Provide the [x, y] coordinate of the cell's center where the given text is located.  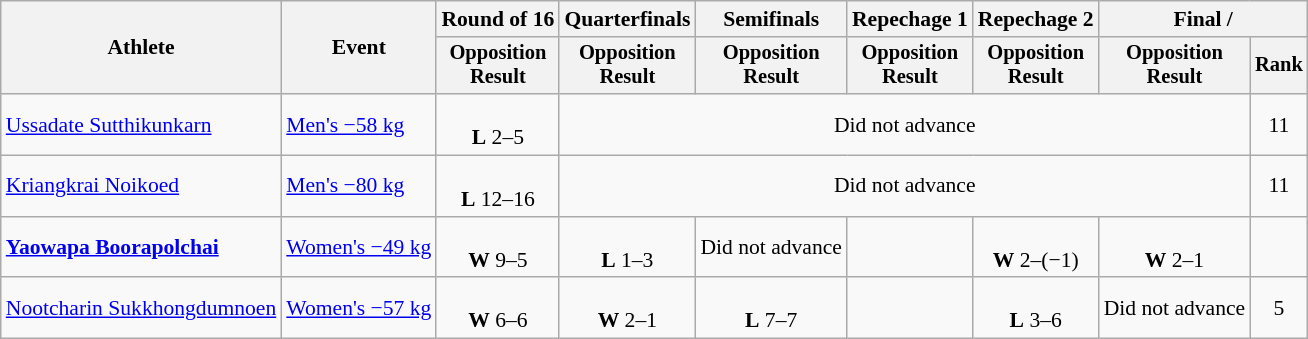
Rank [1279, 66]
Event [358, 48]
Quarterfinals [627, 19]
W 6–6 [498, 308]
Yaowapa Boorapolchai [142, 248]
Repechage 2 [1036, 19]
W 9–5 [498, 248]
Final / [1204, 19]
L 1–3 [627, 248]
5 [1279, 308]
Nootcharin Sukkhongdumnoen [142, 308]
L 3–6 [1036, 308]
Round of 16 [498, 19]
W 2–(−1) [1036, 248]
Ussadate Sutthikunkarn [142, 124]
Men's −80 kg [358, 186]
Women's −57 kg [358, 308]
Kriangkrai Noikoed [142, 186]
L 7–7 [771, 308]
Repechage 1 [910, 19]
L 2–5 [498, 124]
Semifinals [771, 19]
L 12–16 [498, 186]
Women's −49 kg [358, 248]
Men's −58 kg [358, 124]
Athlete [142, 48]
